Scan for the cell matching the given text and deliver its (X, Y) coordinate at center. 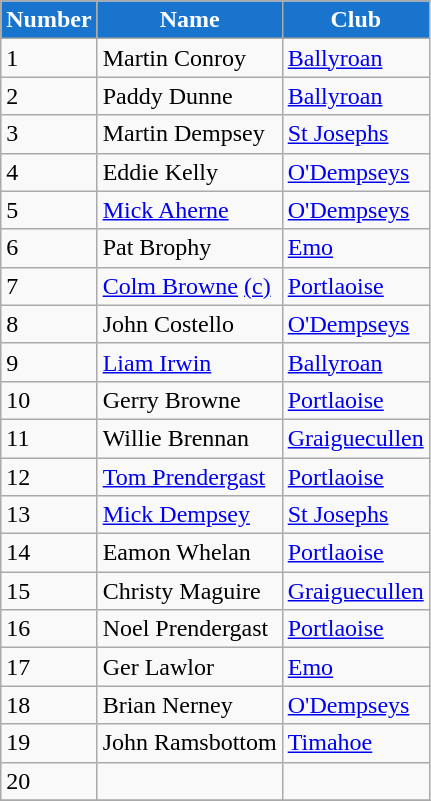
Pat Brophy (190, 248)
7 (49, 286)
John Costello (190, 324)
Willie Brennan (190, 438)
20 (49, 781)
15 (49, 591)
John Ramsbottom (190, 743)
13 (49, 515)
5 (49, 210)
14 (49, 553)
3 (49, 134)
6 (49, 248)
Liam Irwin (190, 362)
Eddie Kelly (190, 172)
Ger Lawlor (190, 667)
Club (356, 20)
Mick Dempsey (190, 515)
Martin Dempsey (190, 134)
Noel Prendergast (190, 629)
16 (49, 629)
9 (49, 362)
Martin Conroy (190, 58)
Number (49, 20)
1 (49, 58)
Timahoe (356, 743)
17 (49, 667)
Colm Browne (c) (190, 286)
Mick Aherne (190, 210)
11 (49, 438)
Paddy Dunne (190, 96)
Gerry Browne (190, 400)
Christy Maguire (190, 591)
2 (49, 96)
10 (49, 400)
Brian Nerney (190, 705)
8 (49, 324)
Tom Prendergast (190, 477)
19 (49, 743)
4 (49, 172)
Eamon Whelan (190, 553)
Name (190, 20)
18 (49, 705)
12 (49, 477)
